Search for the cell housing the specified text and yield its (X, Y) center coordinate. 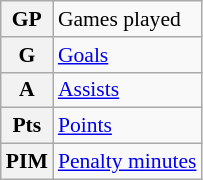
G (27, 55)
Penalty minutes (128, 162)
Pts (27, 126)
Assists (128, 90)
Goals (128, 55)
GP (27, 19)
Points (128, 126)
A (27, 90)
PIM (27, 162)
Games played (128, 19)
